Capture the cell that displays the provided text and extract its [x, y] central coordinate. 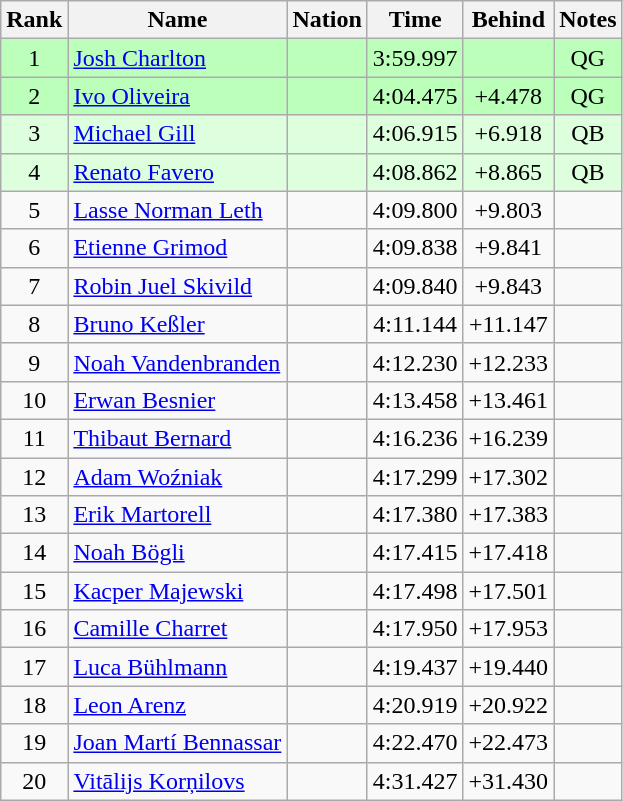
Josh Charlton [178, 58]
4:04.475 [415, 96]
11 [34, 438]
Behind [508, 20]
3 [34, 134]
+11.147 [508, 324]
+9.803 [508, 210]
12 [34, 477]
4:11.144 [415, 324]
+12.233 [508, 362]
+31.430 [508, 781]
6 [34, 248]
18 [34, 705]
4:20.919 [415, 705]
Name [178, 20]
4:09.838 [415, 248]
4:09.800 [415, 210]
Renato Favero [178, 172]
15 [34, 591]
4:16.236 [415, 438]
Robin Juel Skivild [178, 286]
+9.841 [508, 248]
19 [34, 743]
Joan Martí Bennassar [178, 743]
16 [34, 629]
+17.501 [508, 591]
Luca Bühlmann [178, 667]
4:13.458 [415, 400]
+17.953 [508, 629]
Adam Woźniak [178, 477]
Noah Bögli [178, 553]
4:17.950 [415, 629]
+6.918 [508, 134]
+22.473 [508, 743]
4:22.470 [415, 743]
3:59.997 [415, 58]
Rank [34, 20]
13 [34, 515]
Etienne Grimod [178, 248]
8 [34, 324]
Thibaut Bernard [178, 438]
17 [34, 667]
4:17.299 [415, 477]
20 [34, 781]
Noah Vandenbranden [178, 362]
4:17.380 [415, 515]
Leon Arenz [178, 705]
4 [34, 172]
4:08.862 [415, 172]
4:19.437 [415, 667]
Nation [327, 20]
4:12.230 [415, 362]
Camille Charret [178, 629]
7 [34, 286]
Michael Gill [178, 134]
+19.440 [508, 667]
+20.922 [508, 705]
Vitālijs Korņilovs [178, 781]
Notes [588, 20]
14 [34, 553]
Lasse Norman Leth [178, 210]
Erwan Besnier [178, 400]
5 [34, 210]
2 [34, 96]
+8.865 [508, 172]
10 [34, 400]
Bruno Keßler [178, 324]
+16.239 [508, 438]
4:06.915 [415, 134]
+9.843 [508, 286]
4:17.498 [415, 591]
+17.383 [508, 515]
+13.461 [508, 400]
Ivo Oliveira [178, 96]
Time [415, 20]
Erik Martorell [178, 515]
9 [34, 362]
4:09.840 [415, 286]
Kacper Majewski [178, 591]
+17.302 [508, 477]
4:31.427 [415, 781]
+17.418 [508, 553]
+4.478 [508, 96]
4:17.415 [415, 553]
1 [34, 58]
